Capture the cell that displays the provided text and extract its [x, y] central coordinate. 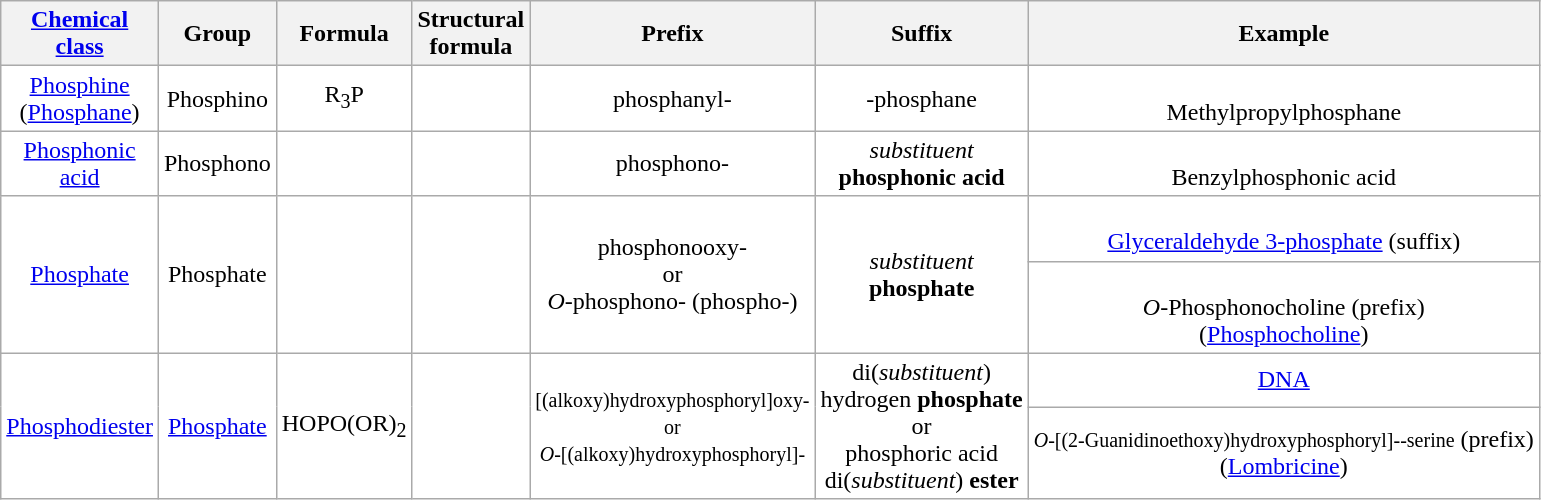
Group [217, 34]
-phosphane [922, 98]
HOPO(OR)2 [344, 426]
di(substituent) hydrogen phosphateorphosphoric acid di(substituent) ester [922, 426]
Phosphodiester [80, 426]
Chemical class [80, 34]
phosphonooxy-orO-phosphono- (phospho-) [672, 274]
Phosphonic acid [80, 164]
Suffix [922, 34]
Example [1284, 34]
Phosphino [217, 98]
Glyceraldehyde 3-phosphate (suffix) [1284, 228]
Phosphono [217, 164]
DNA [1284, 380]
substituent phosphate [922, 274]
phosphono- [672, 164]
substituent phosphonic acid [922, 164]
O‑[(2‑Guanidinoethoxy)hydroxyphosphoryl]‑‑serine (prefix)(Lombricine) [1284, 453]
Phosphine(Phosphane) [80, 98]
R3P [344, 98]
Benzylphosphonic acid [1284, 164]
Formula [344, 34]
Methylpropylphosphane [1284, 98]
Structural formula [471, 34]
Prefix [672, 34]
phosphanyl- [672, 98]
O-Phosphonocholine (prefix)(Phosphocholine) [1284, 307]
[(alkoxy)hydroxyphosphoryl]oxy-orO-[(alkoxy)hydroxyphosphoryl]- [672, 426]
